Capture the cell that displays the provided text and extract its [X, Y] central coordinate. 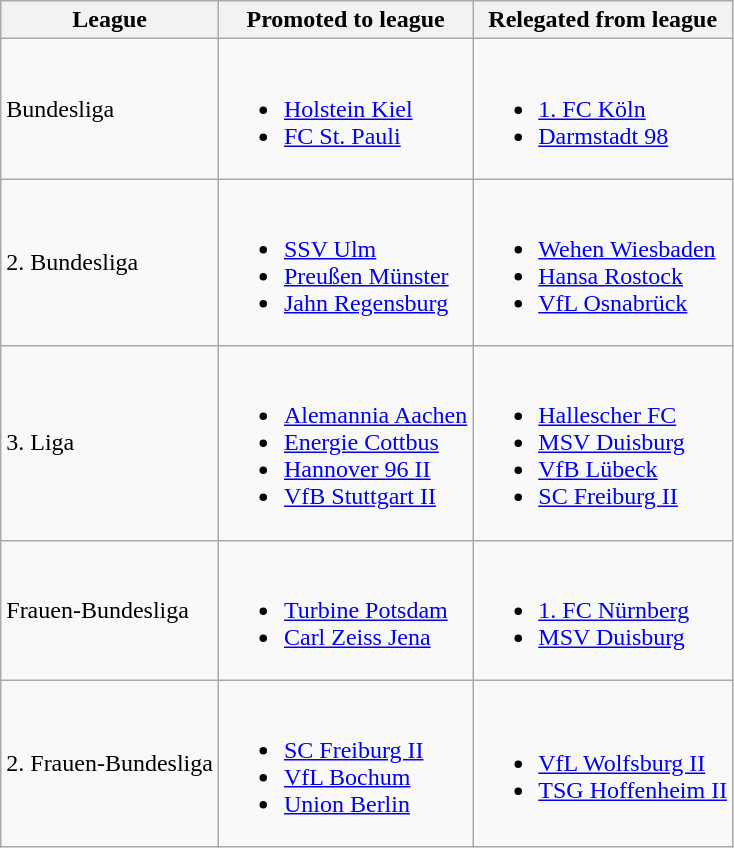
1. FC KölnDarmstadt 98 [603, 109]
Frauen-Bundesliga [110, 610]
VfL Wolfsburg IITSG Hoffenheim II [603, 764]
2. Frauen-Bundesliga [110, 764]
Wehen WiesbadenHansa RostockVfL Osnabrück [603, 262]
League [110, 20]
3. Liga [110, 443]
1. FC NürnbergMSV Duisburg [603, 610]
SSV UlmPreußen MünsterJahn Regensburg [345, 262]
SC Freiburg IIVfL BochumUnion Berlin [345, 764]
Alemannia AachenEnergie CottbusHannover 96 IIVfB Stuttgart II [345, 443]
2. Bundesliga [110, 262]
Bundesliga [110, 109]
Hallescher FCMSV DuisburgVfB LübeckSC Freiburg II [603, 443]
Promoted to league [345, 20]
Relegated from league [603, 20]
Holstein KielFC St. Pauli [345, 109]
Turbine PotsdamCarl Zeiss Jena [345, 610]
